Find where the given text appears and provide that cell's center as (X, Y) coordinate. 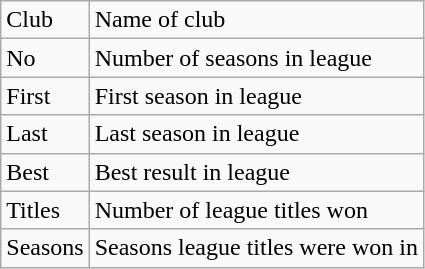
Last season in league (256, 134)
Best (45, 172)
No (45, 58)
First season in league (256, 96)
First (45, 96)
Name of club (256, 20)
Club (45, 20)
Number of league titles won (256, 210)
Number of seasons in league (256, 58)
Seasons league titles were won in (256, 248)
Titles (45, 210)
Seasons (45, 248)
Best result in league (256, 172)
Last (45, 134)
